Return (X, Y) of the center of cell containing provided text 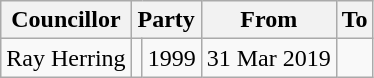
From (268, 20)
Ray Herring (66, 58)
Councillor (66, 20)
31 Mar 2019 (268, 58)
Party (166, 20)
1999 (172, 58)
To (354, 20)
